From the cell containing the given text, extract its center point as (X, Y) coordinate. 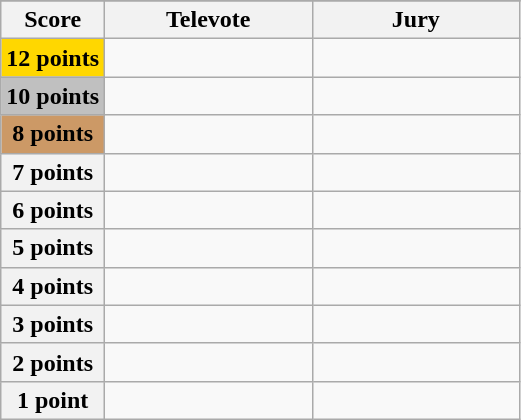
4 points (53, 286)
Jury (416, 20)
5 points (53, 248)
1 point (53, 400)
2 points (53, 362)
7 points (53, 172)
6 points (53, 210)
8 points (53, 134)
Score (53, 20)
Televote (209, 20)
10 points (53, 96)
3 points (53, 324)
12 points (53, 58)
